Scan for the cell matching the given text and deliver its (x, y) coordinate at center. 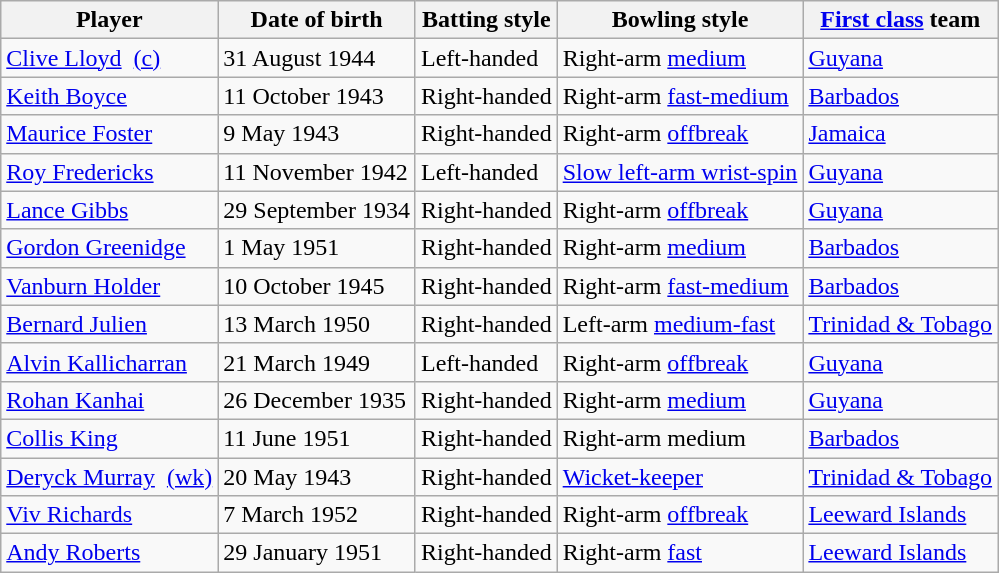
Viv Richards (110, 515)
10 October 1945 (317, 286)
Slow left-arm wrist-spin (680, 172)
11 November 1942 (317, 172)
First class team (900, 20)
Batting style (486, 20)
Keith Boyce (110, 96)
Bowling style (680, 20)
Collis King (110, 438)
Left-arm medium-fast (680, 324)
9 May 1943 (317, 134)
Andy Roberts (110, 553)
29 January 1951 (317, 553)
Clive Lloyd (c) (110, 58)
Gordon Greenidge (110, 248)
Alvin Kallicharran (110, 362)
Maurice Foster (110, 134)
Wicket-keeper (680, 477)
11 June 1951 (317, 438)
Vanburn Holder (110, 286)
Date of birth (317, 20)
31 August 1944 (317, 58)
Lance Gibbs (110, 210)
29 September 1934 (317, 210)
20 May 1943 (317, 477)
26 December 1935 (317, 400)
11 October 1943 (317, 96)
Rohan Kanhai (110, 400)
Deryck Murray (wk) (110, 477)
Bernard Julien (110, 324)
Right-arm fast (680, 553)
Roy Fredericks (110, 172)
7 March 1952 (317, 515)
Player (110, 20)
Jamaica (900, 134)
21 March 1949 (317, 362)
1 May 1951 (317, 248)
13 March 1950 (317, 324)
